Return the (x, y) coordinate for the center point of the cell that contains the specified text.  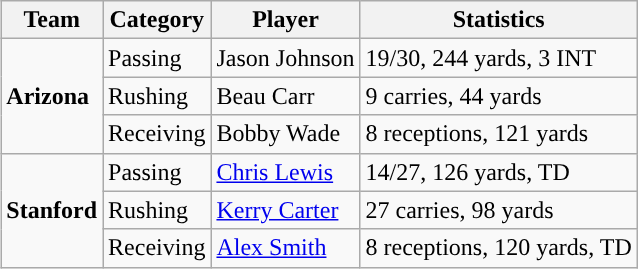
Statistics (498, 20)
8 receptions, 121 yards (498, 134)
Arizona (52, 96)
27 carries, 98 yards (498, 210)
8 receptions, 120 yards, TD (498, 248)
Chris Lewis (286, 172)
Player (286, 20)
Jason Johnson (286, 58)
19/30, 244 yards, 3 INT (498, 58)
Stanford (52, 210)
Team (52, 20)
Category (157, 20)
9 carries, 44 yards (498, 96)
Bobby Wade (286, 134)
14/27, 126 yards, TD (498, 172)
Beau Carr (286, 96)
Kerry Carter (286, 210)
Alex Smith (286, 248)
